Provide the [X, Y] coordinate of the cell's center where the given text is located.  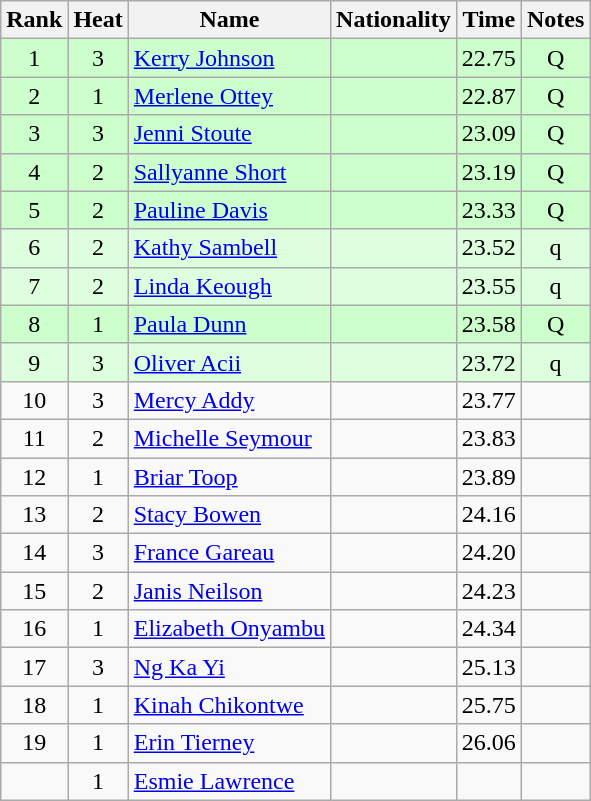
Kinah Chikontwe [229, 705]
25.13 [488, 667]
Kerry Johnson [229, 58]
Merlene Ottey [229, 96]
Ng Ka Yi [229, 667]
23.09 [488, 134]
Janis Neilson [229, 591]
22.75 [488, 58]
10 [34, 400]
Sallyanne Short [229, 172]
Pauline Davis [229, 210]
Time [488, 20]
23.77 [488, 400]
23.55 [488, 286]
23.58 [488, 324]
Name [229, 20]
Erin Tierney [229, 743]
24.20 [488, 553]
24.23 [488, 591]
8 [34, 324]
Esmie Lawrence [229, 781]
26.06 [488, 743]
Mercy Addy [229, 400]
23.33 [488, 210]
16 [34, 629]
9 [34, 362]
France Gareau [229, 553]
5 [34, 210]
11 [34, 438]
Stacy Bowen [229, 515]
17 [34, 667]
Linda Keough [229, 286]
25.75 [488, 705]
12 [34, 477]
4 [34, 172]
23.72 [488, 362]
Oliver Acii [229, 362]
Rank [34, 20]
23.19 [488, 172]
19 [34, 743]
Jenni Stoute [229, 134]
Elizabeth Onyambu [229, 629]
22.87 [488, 96]
13 [34, 515]
Paula Dunn [229, 324]
Kathy Sambell [229, 248]
Notes [555, 20]
Nationality [394, 20]
14 [34, 553]
Briar Toop [229, 477]
23.89 [488, 477]
6 [34, 248]
24.16 [488, 515]
Heat [98, 20]
18 [34, 705]
24.34 [488, 629]
23.83 [488, 438]
7 [34, 286]
15 [34, 591]
23.52 [488, 248]
Michelle Seymour [229, 438]
